Pinpoint the cell where the given text exists, returning its (x, y) midpoint coordinate. 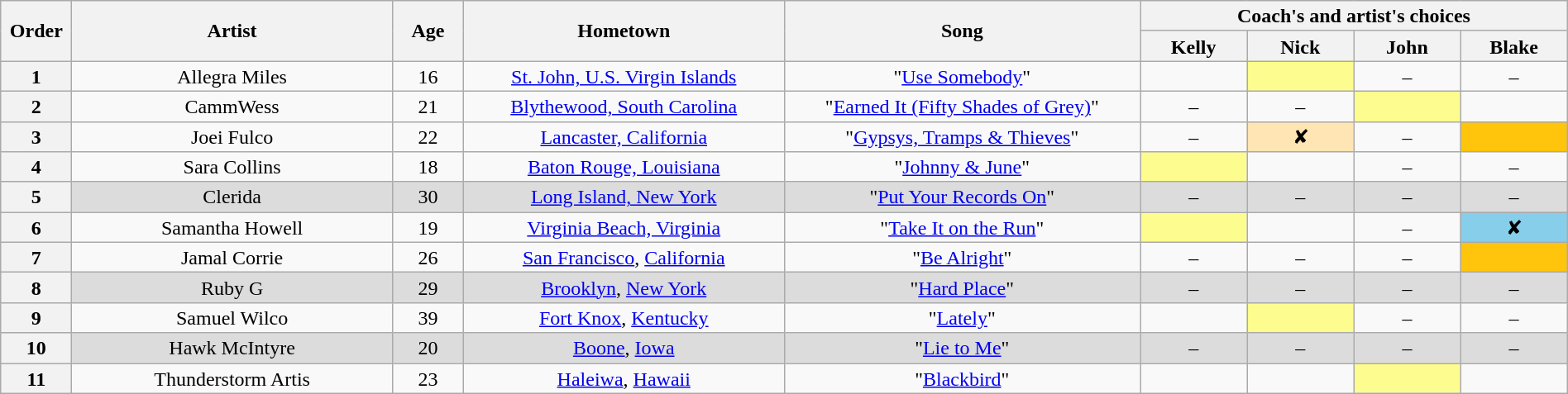
10 (36, 349)
3 (36, 137)
Coach's and artist's choices (1355, 17)
4 (36, 167)
Order (36, 31)
Hometown (624, 31)
"Be Alright" (963, 258)
26 (428, 258)
John (1408, 46)
Fort Knox, Kentucky (624, 317)
St. John, U.S. Virgin Islands (624, 76)
"Blackbird" (963, 378)
Baton Rouge, Louisiana (624, 167)
Nick (1300, 46)
Ruby G (232, 287)
Clerida (232, 197)
Thunderstorm Artis (232, 378)
"Use Somebody" (963, 76)
Song (963, 31)
8 (36, 287)
Age (428, 31)
"Take It on the Run" (963, 228)
6 (36, 228)
Blake (1513, 46)
19 (428, 228)
9 (36, 317)
Hawk McIntyre (232, 349)
"Put Your Records On" (963, 197)
"Hard Place" (963, 287)
11 (36, 378)
Allegra Miles (232, 76)
"Johnny & June" (963, 167)
22 (428, 137)
Virginia Beach, Virginia (624, 228)
Jamal Corrie (232, 258)
39 (428, 317)
"Earned It (Fifty Shades of Grey)" (963, 106)
San Francisco, California (624, 258)
21 (428, 106)
Joei Fulco (232, 137)
7 (36, 258)
Samantha Howell (232, 228)
Brooklyn, New York (624, 287)
Haleiwa, Hawaii (624, 378)
Long Island, New York (624, 197)
"Lie to Me" (963, 349)
5 (36, 197)
Kelly (1194, 46)
"Lately" (963, 317)
2 (36, 106)
20 (428, 349)
Artist (232, 31)
30 (428, 197)
"Gypsys, Tramps & Thieves" (963, 137)
29 (428, 287)
Samuel Wilco (232, 317)
Blythewood, South Carolina (624, 106)
Boone, Iowa (624, 349)
Sara Collins (232, 167)
Lancaster, California (624, 137)
23 (428, 378)
1 (36, 76)
16 (428, 76)
18 (428, 167)
CammWess (232, 106)
